Return the [x, y] coordinate for the center point of the cell that contains the specified text.  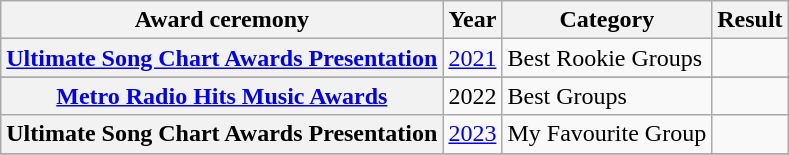
Award ceremony [222, 20]
Best Rookie Groups [607, 58]
Result [750, 20]
Metro Radio Hits Music Awards [222, 96]
Year [472, 20]
2022 [472, 96]
2023 [472, 134]
My Favourite Group [607, 134]
2021 [472, 58]
Best Groups [607, 96]
Category [607, 20]
